Locate the cell with the specified text and output its [x, y] center coordinate. 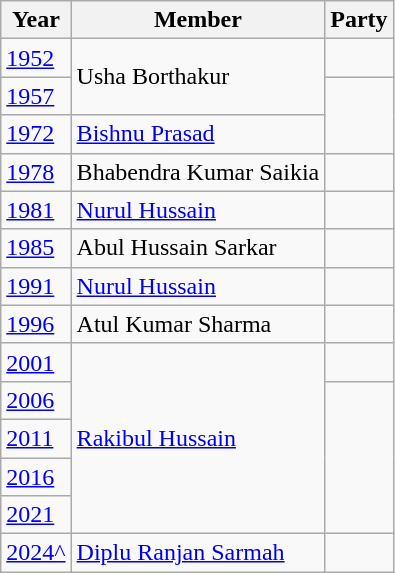
1972 [36, 134]
Usha Borthakur [198, 77]
Diplu Ranjan Sarmah [198, 553]
Party [359, 20]
Member [198, 20]
2021 [36, 515]
2001 [36, 362]
Abul Hussain Sarkar [198, 248]
Bhabendra Kumar Saikia [198, 172]
1978 [36, 172]
Rakibul Hussain [198, 438]
1957 [36, 96]
2024^ [36, 553]
1952 [36, 58]
1996 [36, 324]
Year [36, 20]
1981 [36, 210]
1985 [36, 248]
2011 [36, 438]
1991 [36, 286]
2006 [36, 400]
2016 [36, 477]
Atul Kumar Sharma [198, 324]
Bishnu Prasad [198, 134]
